Search for the cell housing the specified text and yield its (X, Y) center coordinate. 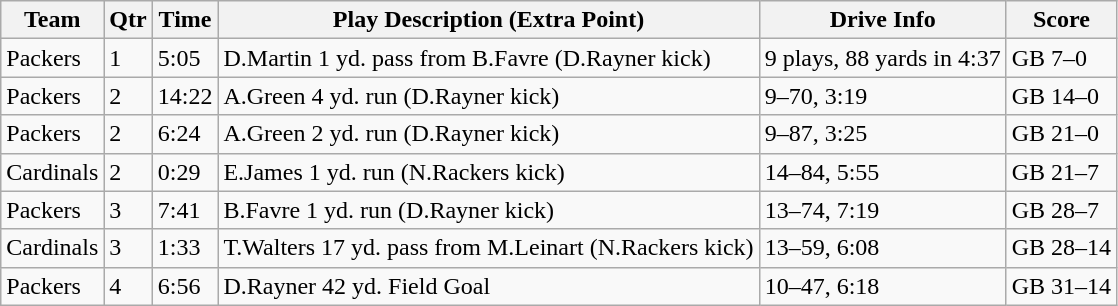
A.Green 4 yd. run (D.Rayner kick) (488, 96)
9–70, 3:19 (882, 96)
GB 28–14 (1061, 248)
GB 21–0 (1061, 134)
6:56 (185, 286)
5:05 (185, 58)
9–87, 3:25 (882, 134)
Score (1061, 20)
14–84, 5:55 (882, 172)
B.Favre 1 yd. run (D.Rayner kick) (488, 210)
14:22 (185, 96)
GB 14–0 (1061, 96)
7:41 (185, 210)
Drive Info (882, 20)
GB 31–14 (1061, 286)
T.Walters 17 yd. pass from M.Leinart (N.Rackers kick) (488, 248)
4 (128, 286)
1:33 (185, 248)
D.Martin 1 yd. pass from B.Favre (D.Rayner kick) (488, 58)
13–74, 7:19 (882, 210)
GB 28–7 (1061, 210)
E.James 1 yd. run (N.Rackers kick) (488, 172)
GB 7–0 (1061, 58)
Team (52, 20)
9 plays, 88 yards in 4:37 (882, 58)
D.Rayner 42 yd. Field Goal (488, 286)
0:29 (185, 172)
Time (185, 20)
A.Green 2 yd. run (D.Rayner kick) (488, 134)
10–47, 6:18 (882, 286)
6:24 (185, 134)
Qtr (128, 20)
13–59, 6:08 (882, 248)
Play Description (Extra Point) (488, 20)
1 (128, 58)
GB 21–7 (1061, 172)
